Locate the cell with the specified text and output its [X, Y] center coordinate. 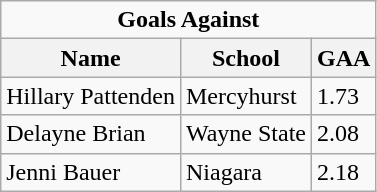
Niagara [246, 172]
1.73 [344, 96]
2.18 [344, 172]
Delayne Brian [91, 134]
Name [91, 58]
GAA [344, 58]
School [246, 58]
Mercyhurst [246, 96]
2.08 [344, 134]
Wayne State [246, 134]
Goals Against [188, 20]
Jenni Bauer [91, 172]
Hillary Pattenden [91, 96]
